Determine the [x, y] coordinate at the center of the cell enclosing the given text.  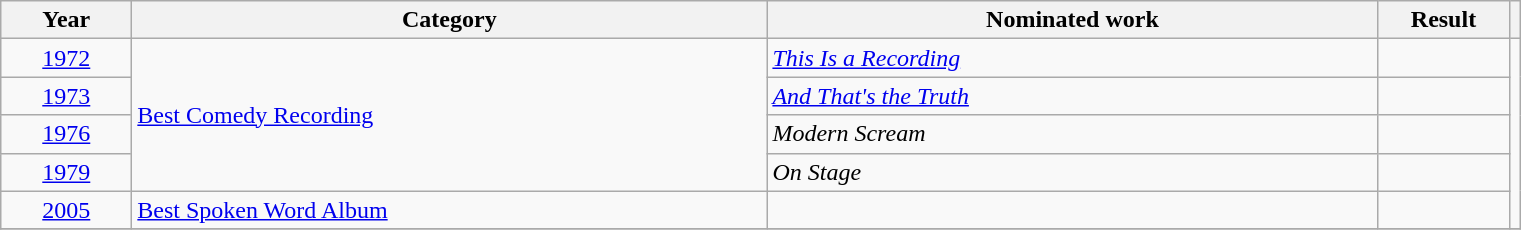
1973 [66, 96]
Best Spoken Word Album [450, 210]
Modern Scream [1072, 134]
1972 [66, 58]
This Is a Recording [1072, 58]
On Stage [1072, 172]
And That's the Truth [1072, 96]
Result [1444, 20]
Best Comedy Recording [450, 115]
Category [450, 20]
2005 [66, 210]
1976 [66, 134]
Year [66, 20]
Nominated work [1072, 20]
1979 [66, 172]
